From the cell containing the given text, extract its center point as (X, Y) coordinate. 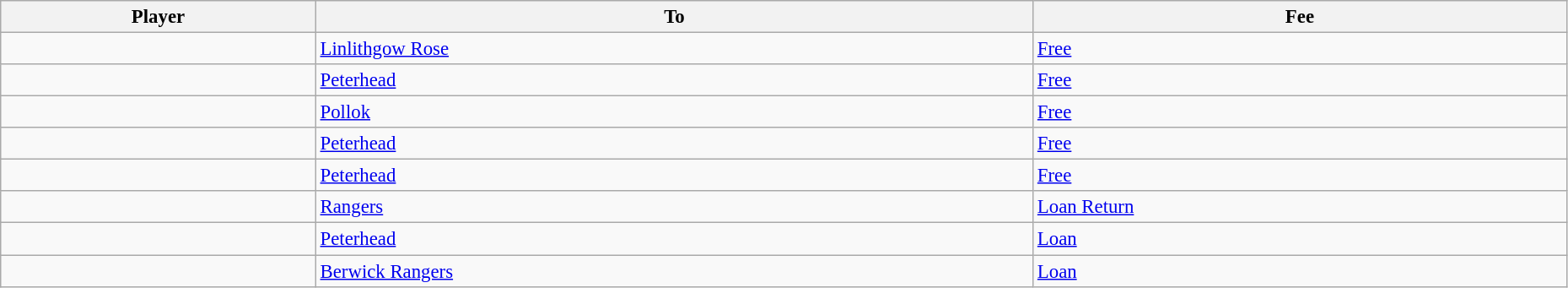
Loan Return (1301, 207)
Pollok (674, 112)
Player (159, 17)
Linlithgow Rose (674, 49)
Fee (1301, 17)
Berwick Rangers (674, 271)
Rangers (674, 207)
To (674, 17)
